Search for the cell housing the specified text and yield its (X, Y) center coordinate. 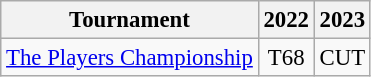
2023 (342, 20)
Tournament (130, 20)
The Players Championship (130, 58)
CUT (342, 58)
2022 (286, 20)
T68 (286, 58)
